For the text-containing cell, return its midpoint in (X, Y) coordinate format. 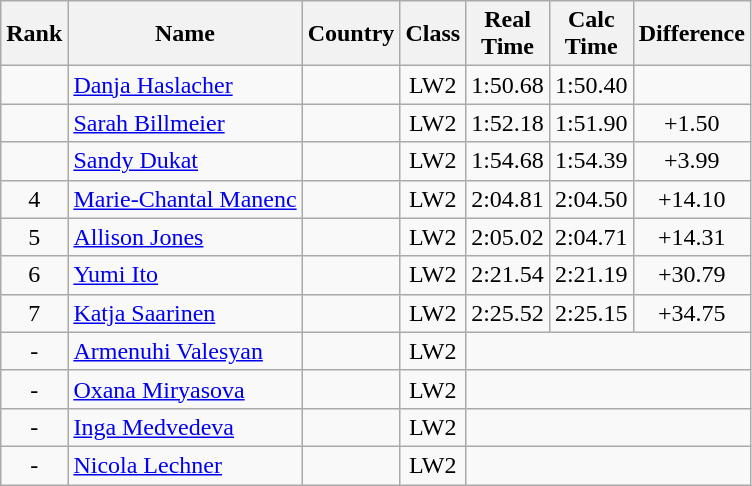
1:50.68 (508, 85)
2:25.52 (508, 313)
2:04.50 (591, 199)
Yumi Ito (185, 275)
Inga Medvedeva (185, 427)
+1.50 (692, 123)
Class (433, 34)
+3.99 (692, 161)
6 (34, 275)
Sarah Billmeier (185, 123)
2:25.15 (591, 313)
Katja Saarinen (185, 313)
Name (185, 34)
Danja Haslacher (185, 85)
Oxana Miryasova (185, 389)
2:04.71 (591, 237)
2:21.19 (591, 275)
4 (34, 199)
1:54.39 (591, 161)
Country (351, 34)
Rank (34, 34)
+34.75 (692, 313)
CalcTime (591, 34)
2:21.54 (508, 275)
Nicola Lechner (185, 465)
1:50.40 (591, 85)
Sandy Dukat (185, 161)
Allison Jones (185, 237)
2:04.81 (508, 199)
+14.31 (692, 237)
7 (34, 313)
RealTime (508, 34)
Armenuhi Valesyan (185, 351)
1:54.68 (508, 161)
1:52.18 (508, 123)
Marie-Chantal Manenc (185, 199)
Difference (692, 34)
5 (34, 237)
2:05.02 (508, 237)
+14.10 (692, 199)
+30.79 (692, 275)
1:51.90 (591, 123)
